Capture the cell that displays the provided text and extract its [x, y] central coordinate. 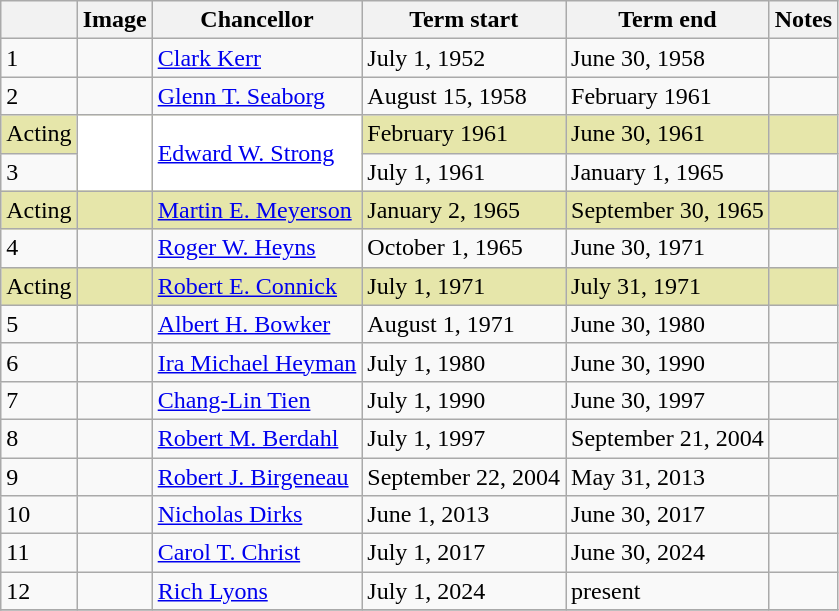
5 [39, 324]
8 [39, 438]
Robert J. Birgeneau [257, 477]
June 1, 2013 [464, 515]
Martin E. Meyerson [257, 210]
Chang-Lin Tien [257, 400]
August 15, 1958 [464, 96]
Robert M. Berdahl [257, 438]
present [668, 591]
July 1, 1952 [464, 58]
September 21, 2004 [668, 438]
June 30, 2024 [668, 553]
September 22, 2004 [464, 477]
9 [39, 477]
July 1, 2017 [464, 553]
Nicholas Dirks [257, 515]
July 1, 1961 [464, 172]
July 1, 1990 [464, 400]
11 [39, 553]
July 1, 1980 [464, 362]
2 [39, 96]
Clark Kerr [257, 58]
Edward W. Strong [257, 153]
Ira Michael Heyman [257, 362]
Image [114, 20]
May 31, 2013 [668, 477]
1 [39, 58]
June 30, 1971 [668, 248]
June 30, 1997 [668, 400]
June 30, 1958 [668, 58]
January 2, 1965 [464, 210]
July 1, 2024 [464, 591]
June 30, 1980 [668, 324]
6 [39, 362]
July 1, 1971 [464, 286]
Term end [668, 20]
October 1, 1965 [464, 248]
4 [39, 248]
July 31, 1971 [668, 286]
June 30, 1961 [668, 134]
12 [39, 591]
3 [39, 172]
Chancellor [257, 20]
Rich Lyons [257, 591]
September 30, 1965 [668, 210]
July 1, 1997 [464, 438]
June 30, 2017 [668, 515]
June 30, 1990 [668, 362]
Albert H. Bowker [257, 324]
Glenn T. Seaborg [257, 96]
Roger W. Heyns [257, 248]
10 [39, 515]
Notes [803, 20]
Carol T. Christ [257, 553]
7 [39, 400]
Robert E. Connick [257, 286]
Term start [464, 20]
August 1, 1971 [464, 324]
January 1, 1965 [668, 172]
